Locate the cell with the specified text and output its [x, y] center coordinate. 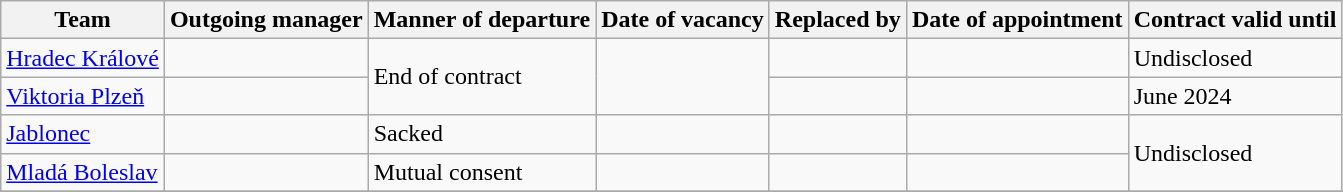
Manner of departure [482, 20]
Viktoria Plzeň [83, 96]
Hradec Králové [83, 58]
Mutual consent [482, 172]
Outgoing manager [266, 20]
Date of appointment [1017, 20]
Sacked [482, 134]
Date of vacancy [683, 20]
Team [83, 20]
End of contract [482, 77]
Contract valid until [1235, 20]
Mladá Boleslav [83, 172]
Replaced by [838, 20]
Jablonec [83, 134]
June 2024 [1235, 96]
